Output the (x, y) coordinate of the center of the cell containing the given text.  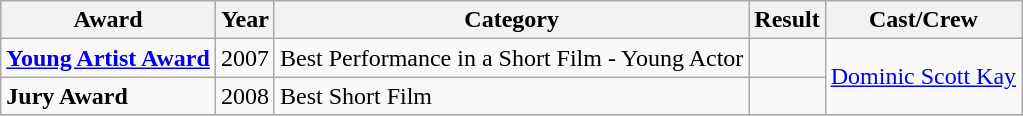
2007 (244, 58)
Dominic Scott Kay (923, 77)
Young Artist Award (108, 58)
2008 (244, 96)
Award (108, 20)
Cast/Crew (923, 20)
Category (511, 20)
Best Short Film (511, 96)
Best Performance in a Short Film - Young Actor (511, 58)
Jury Award (108, 96)
Year (244, 20)
Result (787, 20)
